Identify which cell holds the provided text, then report its [X, Y] central coordinate. 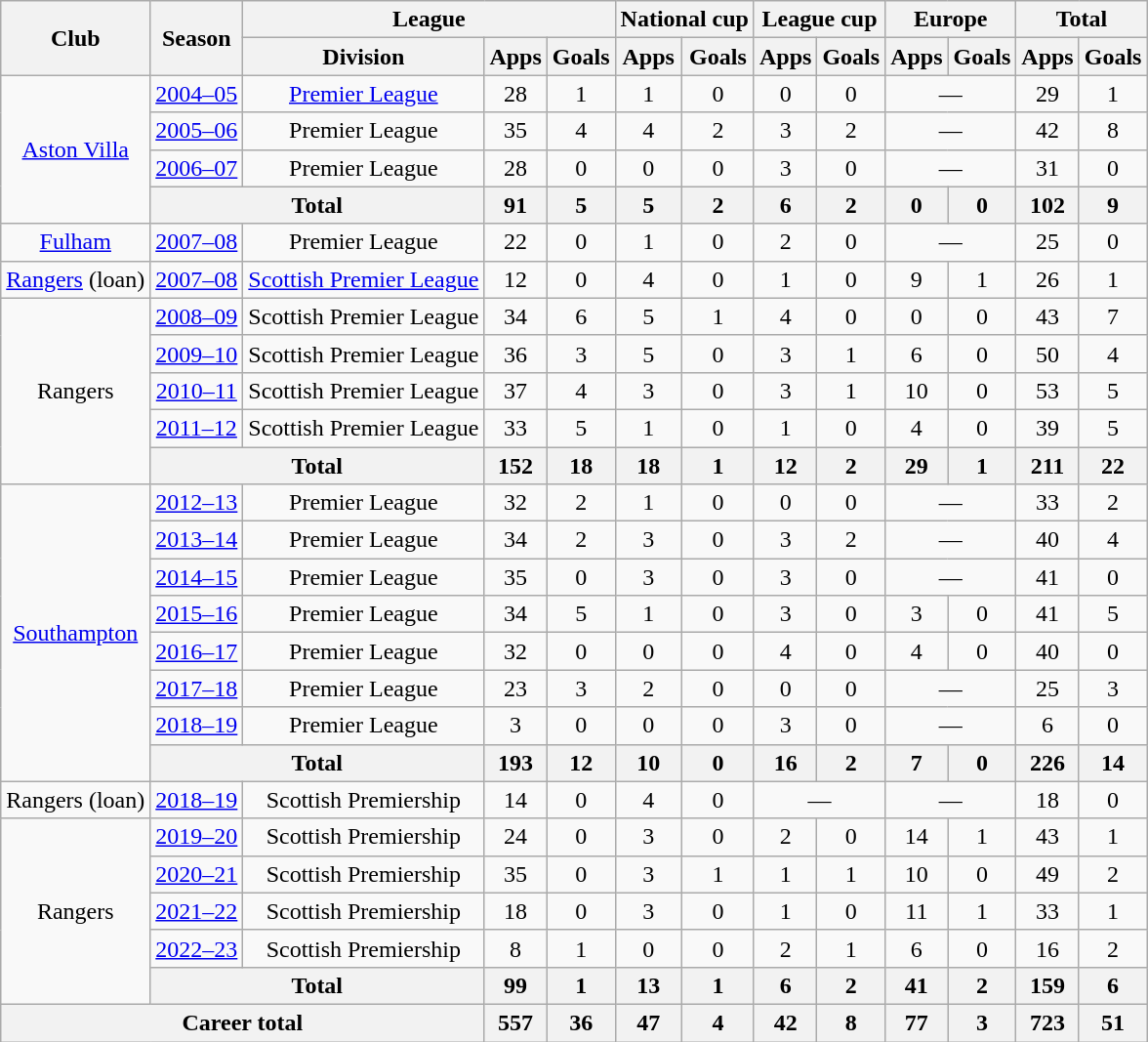
2014–15 [197, 577]
2006–07 [197, 168]
League [430, 20]
2009–10 [197, 354]
2016–17 [197, 651]
National cup [684, 20]
211 [1047, 466]
23 [515, 688]
723 [1047, 1022]
2004–05 [197, 94]
226 [1047, 763]
39 [1047, 428]
Season [197, 38]
2008–09 [197, 316]
49 [1047, 874]
152 [515, 466]
13 [648, 985]
Division [363, 57]
31 [1047, 168]
26 [1047, 279]
37 [515, 391]
193 [515, 763]
2020–21 [197, 874]
53 [1047, 391]
99 [515, 985]
Aston Villa [76, 149]
2011–12 [197, 428]
Club [76, 38]
159 [1047, 985]
24 [515, 837]
50 [1047, 354]
2019–20 [197, 837]
102 [1047, 205]
Career total [242, 1022]
League cup [819, 20]
557 [515, 1022]
47 [648, 1022]
2021–22 [197, 911]
2013–14 [197, 540]
2022–23 [197, 948]
91 [515, 205]
Europe [951, 20]
2012–13 [197, 503]
2005–06 [197, 131]
2010–11 [197, 391]
11 [917, 911]
51 [1113, 1022]
2015–16 [197, 614]
Southampton [76, 633]
77 [917, 1022]
2017–18 [197, 688]
Fulham [76, 242]
